For the text-containing cell, return its midpoint in [x, y] coordinate format. 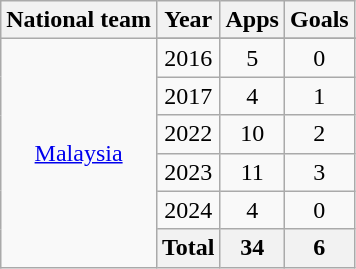
6 [319, 248]
Goals [319, 20]
11 [252, 172]
Apps [252, 20]
2023 [188, 172]
2024 [188, 210]
Malaysia [79, 153]
Year [188, 20]
5 [252, 58]
2016 [188, 58]
2 [319, 134]
2017 [188, 96]
2022 [188, 134]
National team [79, 20]
34 [252, 248]
Total [188, 248]
10 [252, 134]
3 [319, 172]
1 [319, 96]
